Search for the cell housing the specified text and yield its (X, Y) center coordinate. 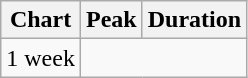
Duration (194, 20)
Peak (111, 20)
Chart (41, 20)
1 week (41, 58)
